Detect which cell encompasses the target text, then output its (x, y) center coordinate. 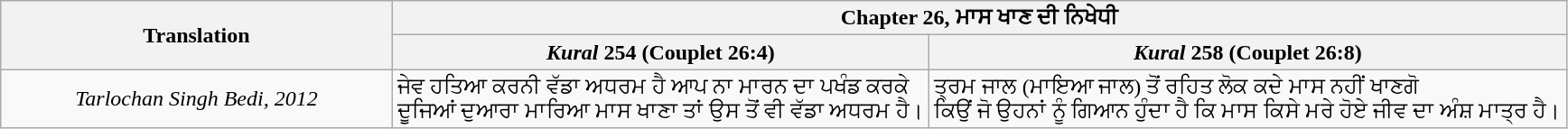
Kural 254 (Couplet 26:4) (661, 52)
ਜੇਵ ਹਤਿਆ ਕਰਨੀ ਵੱਡਾ ਅਧਰਮ ਹੈ ਆਪ ਨਾ ਮਾਰਨ ਦਾ ਪਖੰਡ ਕਰਕੇਦੂਜਿਆਂ ਦੁਆਰਾ ਮਾਰਿਆ ਮਾਸ ਖਾਣਾ ਤਾਂ ਉਸ ਤੋਂ ਵੀ ਵੱਡਾ ਅਧਰਮ ਹੈ। (661, 99)
Chapter 26, ਮਾਸ ਖਾਣ ਦੀ ਨਿਖੇਧੀ (979, 18)
Kural 258 (Couplet 26:8) (1248, 52)
Translation (197, 35)
Tarlochan Singh Bedi, 2012 (197, 99)
ਤ੍ਰਮ ਜਾਲ (ਮਾਇਆ ਜਾਲ) ਤੋਂ ਰਹਿਤ ਲੋਕ ਕਦੇ ਮਾਸ ਨਹੀਂ ਖਾਣਗੋਕਿਉਂ ਜੋ ਉਹਨਾਂ ਨੂੰ ਗਿਆਨ ਹੁੰਦਾ ਹੈ ਕਿ ਮਾਸ ਕਿਸੇ ਮਰੇ ਹੋਏ ਜੀਵ ਦਾ ਅੰਸ਼ ਮਾਤ੍ਰ ਹੈ। (1248, 99)
